Pinpoint the cell where the given text exists, returning its (x, y) midpoint coordinate. 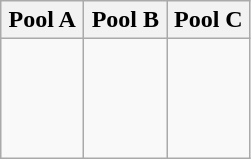
Pool B (126, 20)
Pool C (208, 20)
Pool A (42, 20)
